Return (x, y) of the center of cell containing provided text 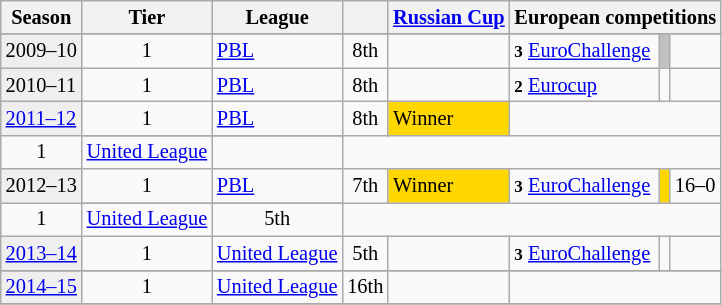
European competitions (616, 17)
16–0 (695, 186)
2011–12 (42, 118)
7th (365, 186)
16th (365, 287)
2014–15 (42, 287)
League (277, 17)
Season (42, 17)
2 Eurocup (585, 85)
Russian Cup (448, 17)
2012–13 (42, 186)
Tier (147, 17)
2013–14 (42, 253)
2009–10 (42, 51)
2010–11 (42, 85)
